Provide the [x, y] coordinate of the cell's center where the given text is located.  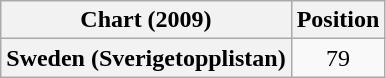
Sweden (Sverigetopplistan) [146, 58]
Chart (2009) [146, 20]
79 [338, 58]
Position [338, 20]
